Return (x, y) of the center of cell containing provided text 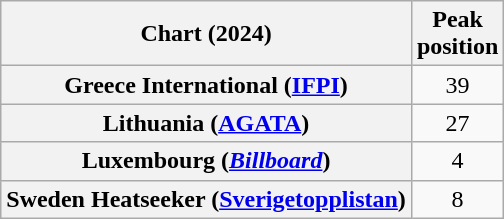
Chart (2024) (206, 34)
Luxembourg (Billboard) (206, 161)
4 (457, 161)
Peakposition (457, 34)
Lithuania (AGATA) (206, 123)
27 (457, 123)
8 (457, 199)
Greece International (IFPI) (206, 85)
Sweden Heatseeker (Sverigetopplistan) (206, 199)
39 (457, 85)
